Find where the given text appears and provide that cell's center as [X, Y] coordinate. 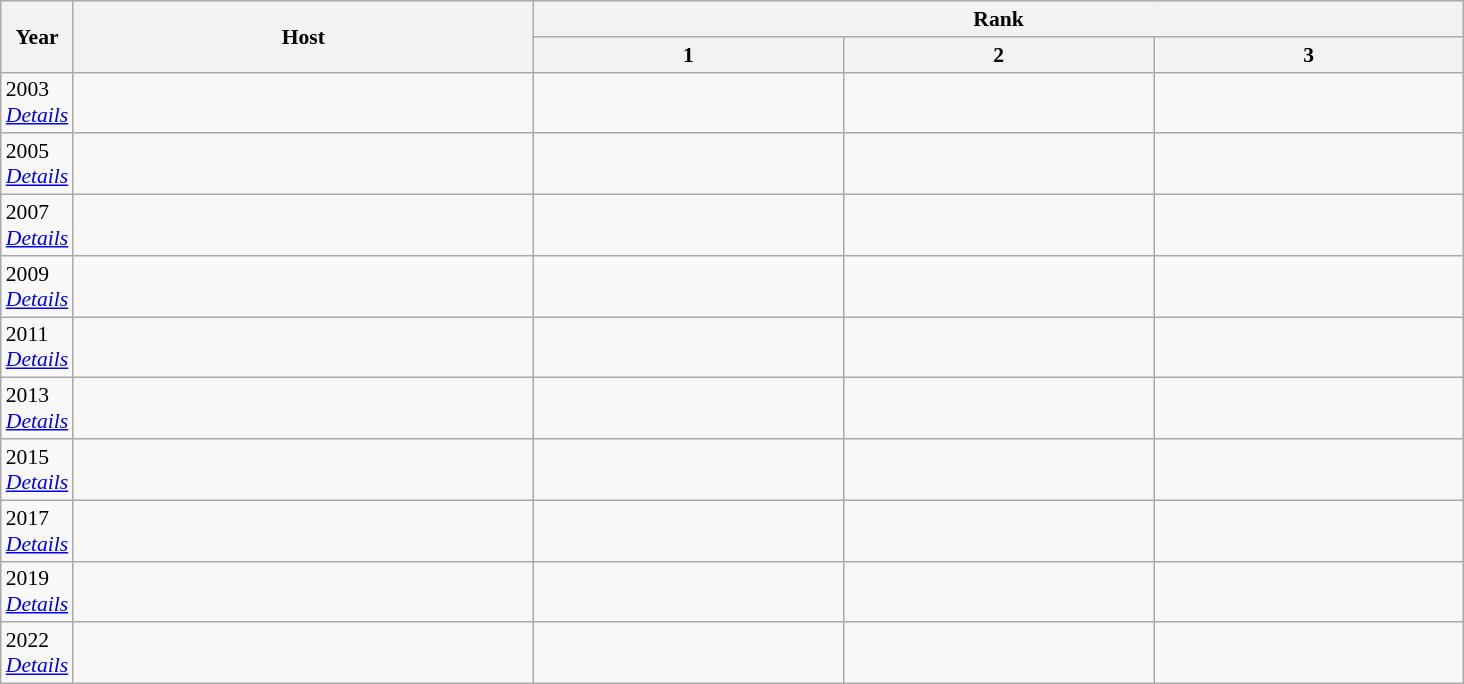
2005 Details [37, 164]
2013 Details [37, 408]
2019 Details [37, 592]
2003 Details [37, 102]
2022 Details [37, 654]
2017 Details [37, 530]
Year [37, 36]
2007 Details [37, 226]
3 [1309, 55]
2009 Details [37, 286]
Rank [998, 19]
Host [303, 36]
2011 Details [37, 348]
2015 Details [37, 470]
1 [688, 55]
2 [998, 55]
